Locate the cell with the specified text and output its (X, Y) center coordinate. 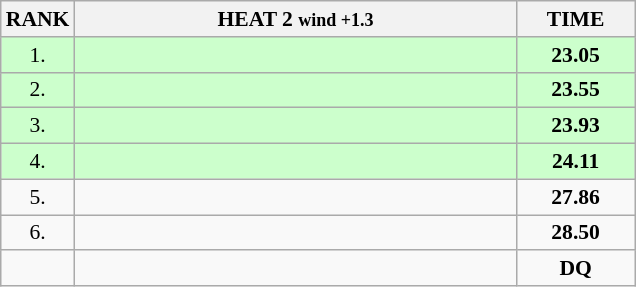
24.11 (576, 162)
5. (38, 197)
6. (38, 233)
1. (38, 55)
2. (38, 90)
DQ (576, 269)
HEAT 2 wind +1.3 (295, 19)
TIME (576, 19)
23.93 (576, 126)
4. (38, 162)
27.86 (576, 197)
28.50 (576, 233)
23.05 (576, 55)
RANK (38, 19)
3. (38, 126)
23.55 (576, 90)
